Pinpoint the cell where the given text exists, returning its [X, Y] midpoint coordinate. 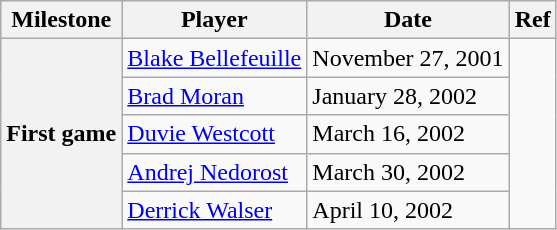
Ref [532, 20]
Andrej Nedorost [214, 172]
Player [214, 20]
January 28, 2002 [408, 96]
Duvie Westcott [214, 134]
April 10, 2002 [408, 210]
November 27, 2001 [408, 58]
Milestone [62, 20]
Brad Moran [214, 96]
Blake Bellefeuille [214, 58]
Date [408, 20]
First game [62, 134]
March 30, 2002 [408, 172]
March 16, 2002 [408, 134]
Derrick Walser [214, 210]
